Return (x, y) of the center of cell containing provided text 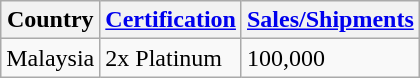
Sales/Shipments (330, 20)
100,000 (330, 58)
Certification (171, 20)
2x Platinum (171, 58)
Country (50, 20)
Malaysia (50, 58)
